Locate the cell with the specified text and output its (x, y) center coordinate. 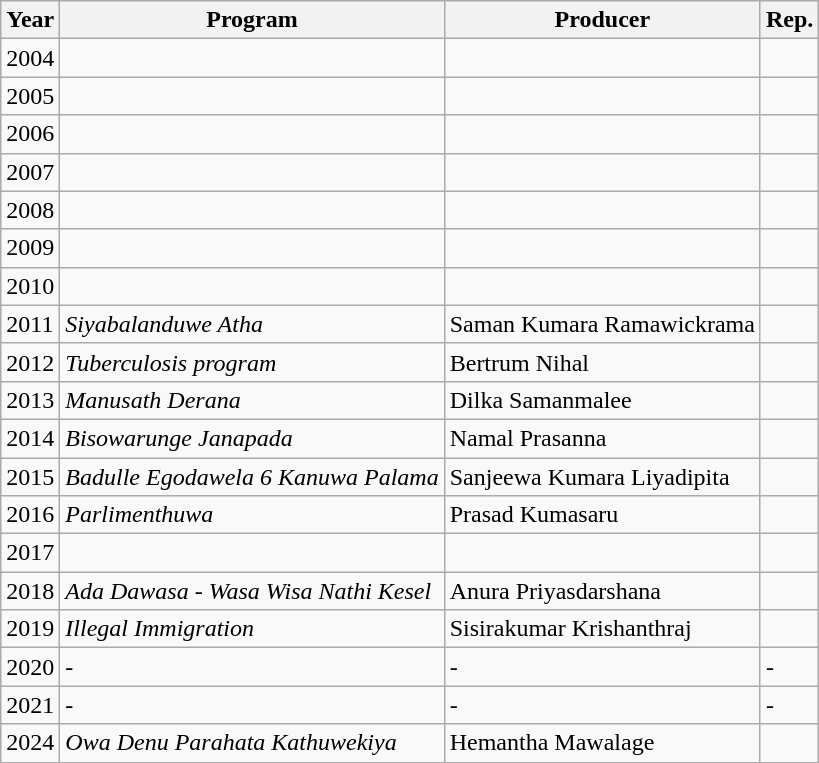
Manusath Derana (252, 400)
2016 (30, 515)
2010 (30, 286)
Anura Priyasdarshana (602, 591)
2011 (30, 324)
Tuberculosis program (252, 362)
Sanjeewa Kumara Liyadipita (602, 477)
2021 (30, 705)
Saman Kumara Ramawickrama (602, 324)
Year (30, 20)
Ada Dawasa - Wasa Wisa Nathi Kesel (252, 591)
Rep. (789, 20)
Namal Prasanna (602, 438)
2015 (30, 477)
Program (252, 20)
Bertrum Nihal (602, 362)
2009 (30, 248)
2012 (30, 362)
Prasad Kumasaru (602, 515)
2006 (30, 134)
2004 (30, 58)
2024 (30, 743)
2014 (30, 438)
Producer (602, 20)
2017 (30, 553)
2005 (30, 96)
2019 (30, 629)
2020 (30, 667)
2008 (30, 210)
2013 (30, 400)
Owa Denu Parahata Kathuwekiya (252, 743)
Badulle Egodawela 6 Kanuwa Palama (252, 477)
Parlimenthuwa (252, 515)
Illegal Immigration (252, 629)
Dilka Samanmalee (602, 400)
Bisowarunge Janapada (252, 438)
Hemantha Mawalage (602, 743)
Siyabalanduwe Atha (252, 324)
2018 (30, 591)
Sisirakumar Krishanthraj (602, 629)
2007 (30, 172)
